Output the (x, y) coordinate of the center of the cell containing the given text.  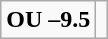
OU –9.5 (48, 19)
